For the text-containing cell, return its midpoint in (X, Y) coordinate format. 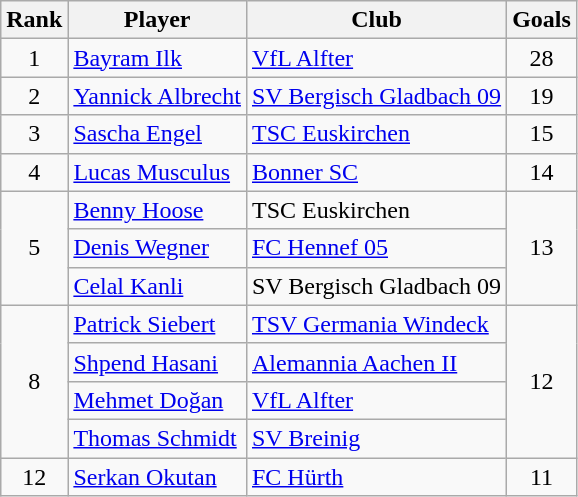
Player (158, 20)
2 (34, 96)
8 (34, 381)
Denis Wegner (158, 248)
Patrick Siebert (158, 324)
Sascha Engel (158, 134)
1 (34, 58)
15 (542, 134)
Yannick Albrecht (158, 96)
Bayram Ilk (158, 58)
Rank (34, 20)
Club (376, 20)
Shpend Hasani (158, 362)
SV Breinig (376, 438)
Mehmet Doğan (158, 400)
19 (542, 96)
3 (34, 134)
Bonner SC (376, 172)
FC Hennef 05 (376, 248)
TSV Germania Windeck (376, 324)
28 (542, 58)
Thomas Schmidt (158, 438)
13 (542, 248)
14 (542, 172)
Serkan Okutan (158, 477)
Goals (542, 20)
4 (34, 172)
11 (542, 477)
Alemannia Aachen II (376, 362)
5 (34, 248)
Benny Hoose (158, 210)
Celal Kanli (158, 286)
FC Hürth (376, 477)
Lucas Musculus (158, 172)
